Capture the cell that displays the provided text and extract its [x, y] central coordinate. 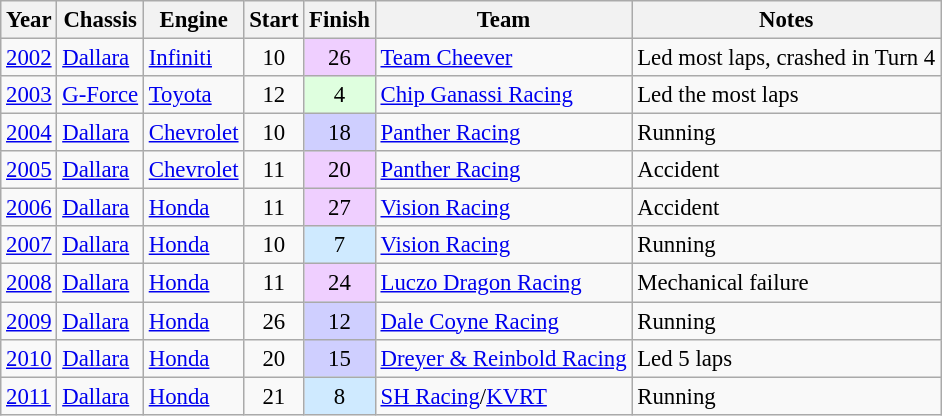
27 [340, 208]
8 [340, 396]
Chip Ganassi Racing [504, 95]
Chassis [100, 20]
Mechanical failure [786, 283]
Year [29, 20]
Start [274, 20]
2011 [29, 396]
Infiniti [193, 58]
2004 [29, 133]
2003 [29, 95]
2007 [29, 245]
18 [340, 133]
Team Cheever [504, 58]
Luczo Dragon Racing [504, 283]
Led the most laps [786, 95]
Dale Coyne Racing [504, 321]
Team [504, 20]
Toyota [193, 95]
2008 [29, 283]
G-Force [100, 95]
2005 [29, 170]
Dreyer & Reinbold Racing [504, 358]
Led most laps, crashed in Turn 4 [786, 58]
Engine [193, 20]
4 [340, 95]
Finish [340, 20]
Led 5 laps [786, 358]
2010 [29, 358]
7 [340, 245]
Notes [786, 20]
21 [274, 396]
2002 [29, 58]
SH Racing/KVRT [504, 396]
2009 [29, 321]
2006 [29, 208]
24 [340, 283]
15 [340, 358]
